Capture the cell that displays the provided text and extract its [X, Y] central coordinate. 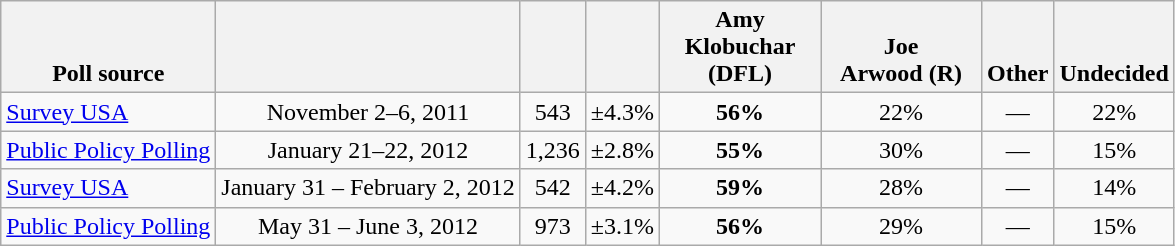
542 [552, 188]
±3.1% [622, 226]
Undecided [1114, 47]
January 31 – February 2, 2012 [368, 188]
55% [740, 150]
January 21–22, 2012 [368, 150]
May 31 – June 3, 2012 [368, 226]
November 2–6, 2011 [368, 112]
28% [902, 188]
Poll source [108, 47]
59% [740, 188]
30% [902, 150]
JoeArwood (R) [902, 47]
±2.8% [622, 150]
543 [552, 112]
29% [902, 226]
±4.2% [622, 188]
Other [1018, 47]
14% [1114, 188]
AmyKlobuchar (DFL) [740, 47]
±4.3% [622, 112]
1,236 [552, 150]
973 [552, 226]
